Search for the cell housing the specified text and yield its (X, Y) center coordinate. 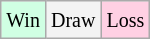
Draw (72, 20)
Win (24, 20)
Loss (126, 20)
